Pinpoint the cell where the given text exists, returning its (x, y) midpoint coordinate. 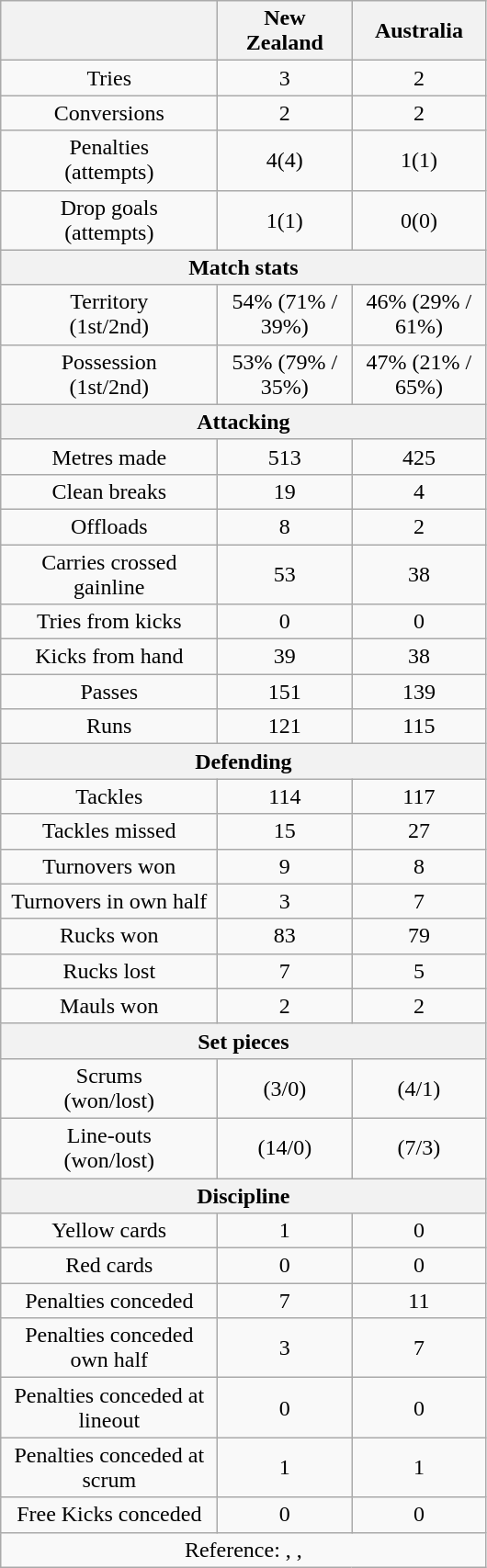
83 (285, 936)
5 (419, 971)
117 (419, 796)
425 (419, 457)
Tries from kicks (109, 622)
Turnovers in own half (109, 901)
(14/0) (285, 1148)
Penalties conceded at lineout (109, 1407)
Possession(1st/2nd) (109, 375)
Passes (109, 692)
54% (71% / 39%) (285, 314)
Mauls won (109, 1006)
Discipline (243, 1195)
Territory(1st/2nd) (109, 314)
11 (419, 1301)
Turnovers won (109, 866)
Clean breaks (109, 491)
New Zealand (285, 31)
Defending (243, 761)
Penalties conceded own half (109, 1348)
Tackles (109, 796)
9 (285, 866)
Tackles missed (109, 831)
47% (21% / 65%) (419, 375)
114 (285, 796)
Tries (109, 78)
Penalties(attempts) (109, 160)
Drop goals(attempts) (109, 220)
Australia (419, 31)
151 (285, 692)
(7/3) (419, 1148)
Metres made (109, 457)
Free Kicks conceded (109, 1515)
15 (285, 831)
Runs (109, 727)
513 (285, 457)
79 (419, 936)
Penalties conceded at scrum (109, 1468)
Line-outs(won/lost) (109, 1148)
27 (419, 831)
Attacking (243, 422)
Scrums(won/lost) (109, 1088)
Conversions (109, 113)
4(4) (285, 160)
39 (285, 657)
Rucks lost (109, 971)
Red cards (109, 1266)
Penalties conceded (109, 1301)
115 (419, 727)
Reference: , , (243, 1550)
(3/0) (285, 1088)
Kicks from hand (109, 657)
19 (285, 491)
Rucks won (109, 936)
53% (79% / 35%) (285, 375)
Carries crossed gainline (109, 573)
4 (419, 491)
(4/1) (419, 1088)
Match stats (243, 267)
Offloads (109, 526)
0(0) (419, 220)
46% (29% / 61%) (419, 314)
53 (285, 573)
121 (285, 727)
139 (419, 692)
Set pieces (243, 1041)
Yellow cards (109, 1231)
